Locate the cell with the specified text and output its [X, Y] center coordinate. 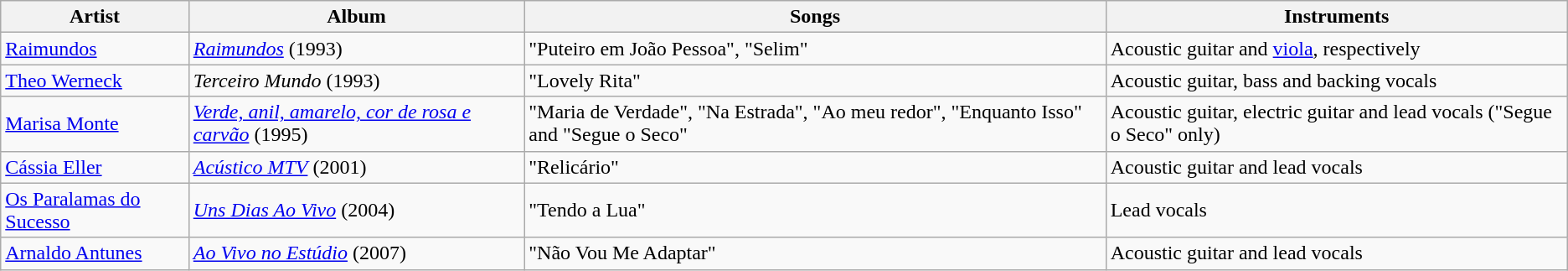
Verde, anil, amarelo, cor de rosa e carvão (1995) [357, 124]
Theo Werneck [95, 81]
Raimundos [95, 49]
Terceiro Mundo (1993) [357, 81]
"Relicário" [815, 167]
Marisa Monte [95, 124]
Songs [815, 17]
Instruments [1337, 17]
"Lovely Rita" [815, 81]
"Não Vou Me Adaptar" [815, 253]
Arnaldo Antunes [95, 253]
Acústico MTV (2001) [357, 167]
Acoustic guitar, bass and backing vocals [1337, 81]
"Puteiro em João Pessoa", "Selim" [815, 49]
Artist [95, 17]
Ao Vivo no Estúdio (2007) [357, 253]
"Tendo a Lua" [815, 210]
"Maria de Verdade", "Na Estrada", "Ao meu redor", "Enquanto Isso" and "Segue o Seco" [815, 124]
Raimundos (1993) [357, 49]
Acoustic guitar and viola, respectively [1337, 49]
Album [357, 17]
Os Paralamas do Sucesso [95, 210]
Cássia Eller [95, 167]
Uns Dias Ao Vivo (2004) [357, 210]
Lead vocals [1337, 210]
Acoustic guitar, electric guitar and lead vocals ("Segue o Seco" only) [1337, 124]
